Determine the (x, y) coordinate at the center of the cell enclosing the given text.  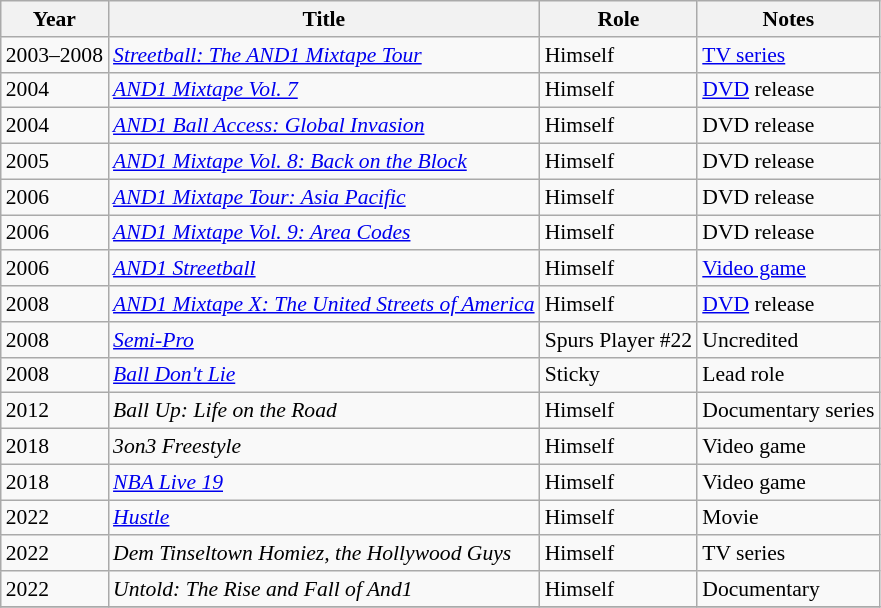
Documentary (788, 589)
2012 (54, 411)
AND1 Mixtape Tour: Asia Pacific (324, 197)
Semi-Pro (324, 340)
Hustle (324, 518)
Ball Don't Lie (324, 375)
2003–2008 (54, 55)
Streetball: The AND1 Mixtape Tour (324, 55)
Dem Tinseltown Homiez, the Hollywood Guys (324, 554)
AND1 Mixtape X: The United Streets of America (324, 304)
NBA Live 19 (324, 482)
AND1 Mixtape Vol. 7 (324, 90)
Untold: The Rise and Fall of And1 (324, 589)
Uncredited (788, 340)
Sticky (619, 375)
Title (324, 19)
Role (619, 19)
Spurs Player #22 (619, 340)
Year (54, 19)
AND1 Streetball (324, 269)
Documentary series (788, 411)
AND1 Mixtape Vol. 8: Back on the Block (324, 162)
Notes (788, 19)
3on3 Freestyle (324, 447)
Lead role (788, 375)
2005 (54, 162)
AND1 Ball Access: Global Invasion (324, 126)
Movie (788, 518)
Ball Up: Life on the Road (324, 411)
AND1 Mixtape Vol. 9: Area Codes (324, 233)
